Locate the cell with the specified text and output its [X, Y] center coordinate. 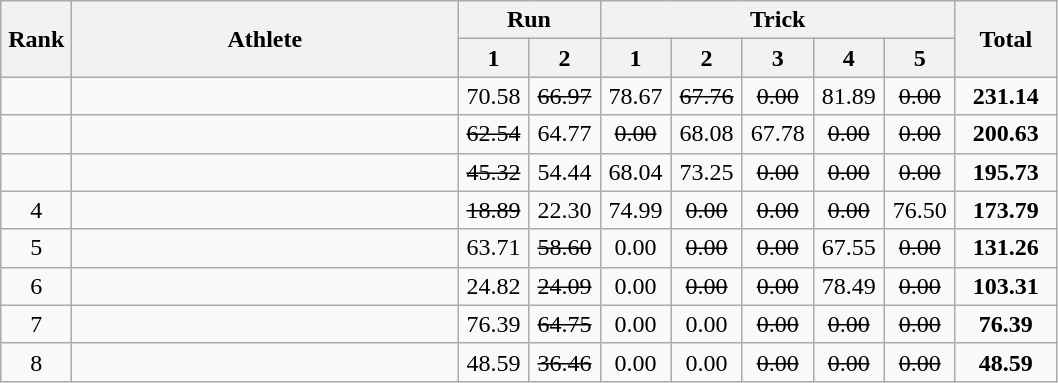
68.08 [706, 134]
76.50 [920, 210]
Total [1006, 39]
58.60 [564, 248]
195.73 [1006, 172]
74.99 [636, 210]
36.46 [564, 362]
54.44 [564, 172]
24.82 [494, 286]
81.89 [848, 96]
Run [529, 20]
24.09 [564, 286]
231.14 [1006, 96]
66.97 [564, 96]
103.31 [1006, 286]
67.55 [848, 248]
67.78 [778, 134]
Athlete [265, 39]
22.30 [564, 210]
173.79 [1006, 210]
78.49 [848, 286]
64.75 [564, 324]
62.54 [494, 134]
70.58 [494, 96]
Trick [778, 20]
64.77 [564, 134]
6 [36, 286]
8 [36, 362]
131.26 [1006, 248]
200.63 [1006, 134]
18.89 [494, 210]
45.32 [494, 172]
67.76 [706, 96]
Rank [36, 39]
7 [36, 324]
68.04 [636, 172]
73.25 [706, 172]
3 [778, 58]
78.67 [636, 96]
63.71 [494, 248]
